Detect which cell encompasses the target text, then output its (X, Y) center coordinate. 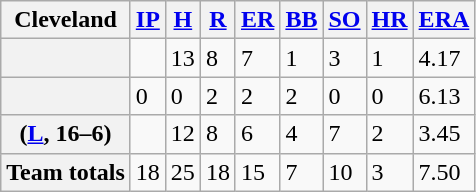
4 (302, 134)
HR (390, 20)
ER (257, 20)
7.50 (444, 172)
4.17 (444, 58)
Cleveland (66, 20)
6.13 (444, 96)
3.45 (444, 134)
IP (148, 20)
BB (302, 20)
R (218, 20)
H (182, 20)
(L, 16–6) (66, 134)
SO (344, 20)
Team totals (66, 172)
25 (182, 172)
ERA (444, 20)
13 (182, 58)
12 (182, 134)
15 (257, 172)
10 (344, 172)
6 (257, 134)
